For the text-containing cell, return its midpoint in (X, Y) coordinate format. 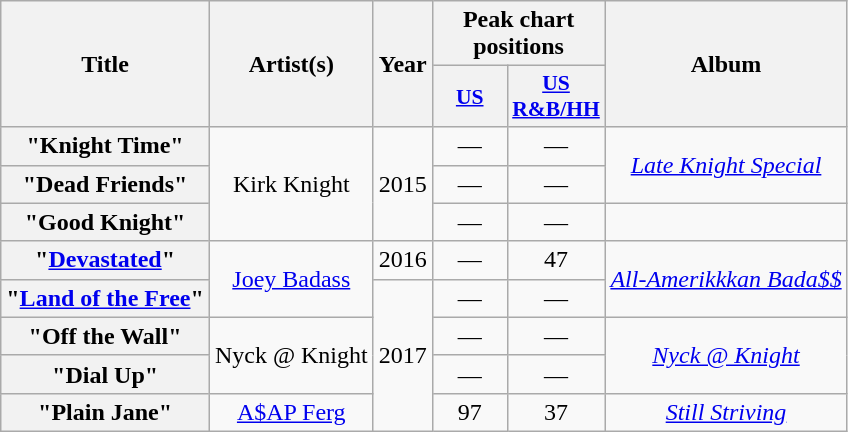
Joey Badass (291, 279)
US (470, 96)
2017 (402, 355)
Peak chart positions (518, 34)
Kirk Knight (291, 184)
"Plain Jane" (106, 412)
Artist(s) (291, 64)
"Devastated" (106, 260)
A$AP Ferg (291, 412)
2016 (402, 260)
"Dial Up" (106, 374)
"Knight Time" (106, 146)
47 (556, 260)
Late Knight Special (726, 165)
US R&B/HH (556, 96)
Title (106, 64)
97 (470, 412)
"Dead Friends" (106, 184)
37 (556, 412)
2015 (402, 184)
Year (402, 64)
"Off the Wall" (106, 336)
Still Striving (726, 412)
All-Amerikkkan Bada$$ (726, 279)
Album (726, 64)
"Good Knight" (106, 222)
"Land of the Free" (106, 298)
